Locate the cell with the specified text and output its [x, y] center coordinate. 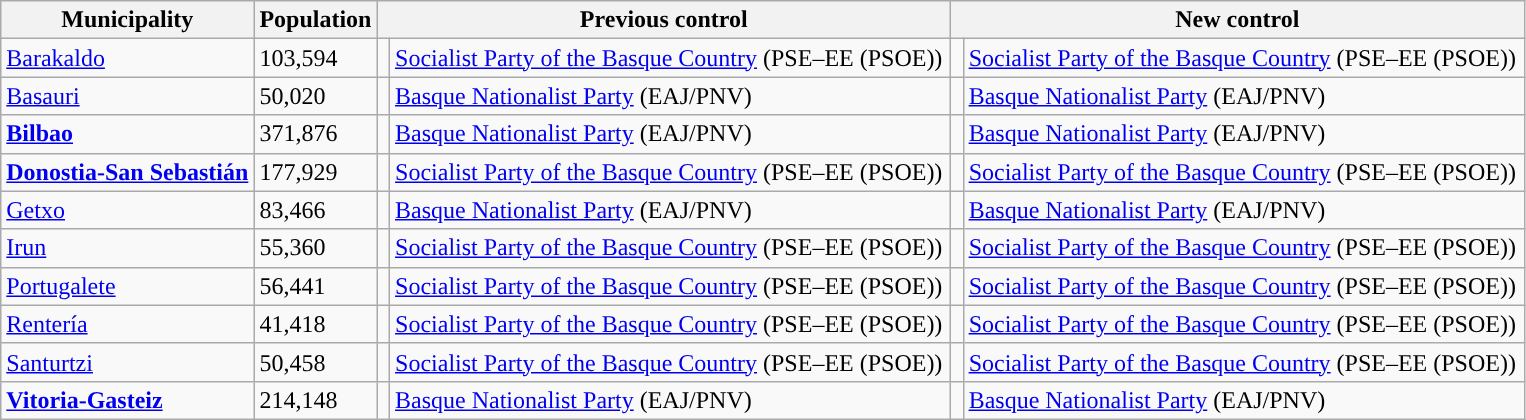
55,360 [316, 248]
Getxo [128, 210]
Vitoria-Gasteiz [128, 400]
Basauri [128, 96]
Previous control [664, 20]
103,594 [316, 58]
50,020 [316, 96]
50,458 [316, 362]
371,876 [316, 134]
Barakaldo [128, 58]
Population [316, 20]
Bilbao [128, 134]
Municipality [128, 20]
214,148 [316, 400]
Santurtzi [128, 362]
Portugalete [128, 286]
83,466 [316, 210]
Donostia-San Sebastián [128, 172]
177,929 [316, 172]
Irun [128, 248]
56,441 [316, 286]
41,418 [316, 324]
Rentería [128, 324]
New control [1238, 20]
